Return (X, Y) of the center of cell containing provided text 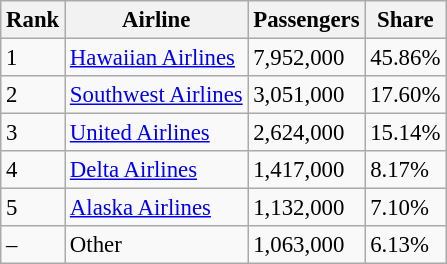
1 (33, 58)
8.17% (406, 170)
17.60% (406, 95)
1,417,000 (306, 170)
7.10% (406, 208)
Airline (156, 20)
5 (33, 208)
15.14% (406, 133)
1,132,000 (306, 208)
Share (406, 20)
United Airlines (156, 133)
2,624,000 (306, 133)
4 (33, 170)
6.13% (406, 245)
Alaska Airlines (156, 208)
Delta Airlines (156, 170)
– (33, 245)
Rank (33, 20)
1,063,000 (306, 245)
7,952,000 (306, 58)
45.86% (406, 58)
3 (33, 133)
2 (33, 95)
Hawaiian Airlines (156, 58)
Other (156, 245)
Southwest Airlines (156, 95)
Passengers (306, 20)
3,051,000 (306, 95)
